Output the (X, Y) coordinate of the center of the cell containing the given text.  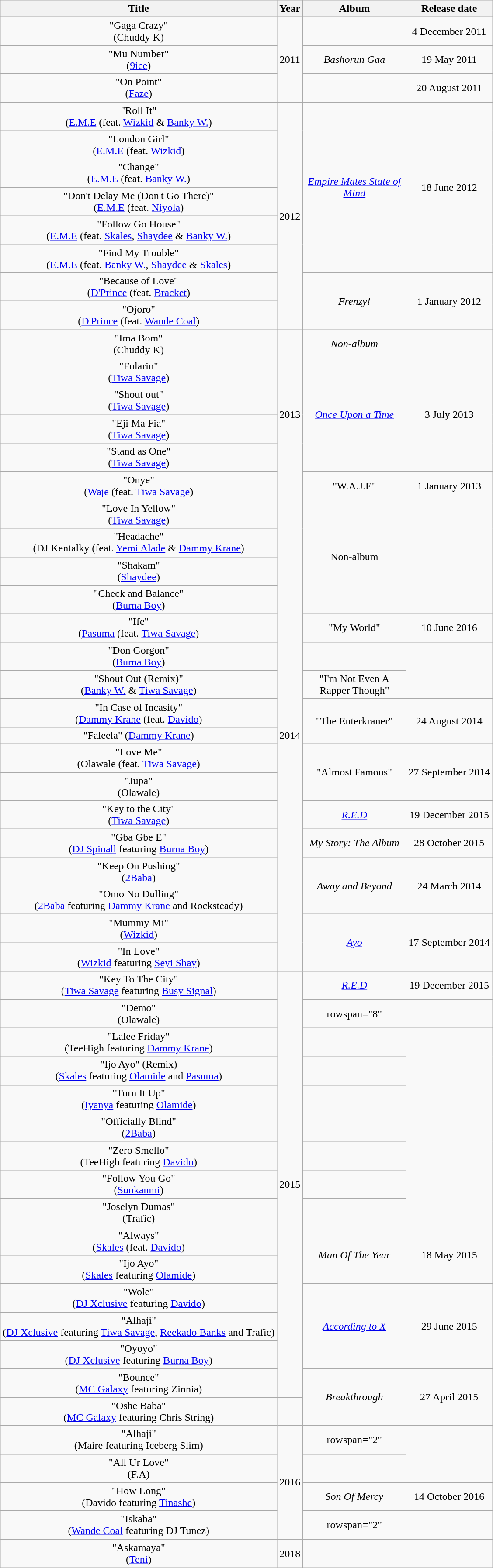
2016 (290, 1482)
Year (290, 9)
10 June 2016 (449, 628)
"Zero Smello" (TeeHigh featuring Davido) (139, 1155)
"Demo" (Olawale) (139, 1014)
Breakthrough (354, 1397)
24 March 2014 (449, 886)
2012 (290, 216)
"Shakam" (Shaydee) (139, 571)
3 July 2013 (449, 415)
"Jupa" (Olawale) (139, 786)
"Ima Bom" (Chuddy K) (139, 343)
"Almost Famous" (354, 772)
"Turn It Up" (Iyanya featuring Olamide) (139, 1099)
Ayo (354, 943)
17 September 2014 (449, 943)
14 October 2016 (449, 1497)
"Gba Gbe E" (DJ Spinall featuring Burna Boy) (139, 844)
1 January 2012 (449, 301)
2011 (290, 59)
"Shout out" (Tiwa Savage) (139, 401)
Empire Mates State of Mind (354, 187)
"Oshe Baba" (MC Galaxy featuring Chris String) (139, 1411)
"Omo No Dulling" (2Baba featuring Dammy Krane and Rocksteady) (139, 900)
27 September 2014 (449, 772)
Bashorun Gaa (354, 59)
"Change" (E.M.E (feat. Banky W.) (139, 173)
"Onye" (Waje (feat. Tiwa Savage) (139, 486)
Release date (449, 9)
Album (354, 9)
"Mu Number" (9ice) (139, 59)
Son Of Mercy (354, 1497)
"My World" (354, 628)
"In Love" (Wizkid featuring Seyi Shay) (139, 957)
"The Enterkraner" (354, 721)
29 June 2015 (449, 1327)
"How Long" (Davido featuring Tinashe) (139, 1497)
"Stand as One" (Tiwa Savage) (139, 458)
"Oyoyo" (DJ Xclusive featuring Burna Boy) (139, 1354)
"Key To The City" (Tiwa Savage featuring Busy Signal) (139, 985)
"Wole" (DJ Xclusive featuring Davido) (139, 1298)
Man Of The Year (354, 1255)
"Ojoro" (D'Prince (feat. Wande Coal) (139, 315)
"Always" (Skales (feat. Davido) (139, 1241)
"Roll It" (E.M.E (feat. Wizkid & Banky W.) (139, 116)
According to X (354, 1327)
"Headache" (DJ Kentalky (feat. Yemi Alade & Dammy Krane) (139, 542)
"Love Me" (Olawale (feat. Tiwa Savage) (139, 758)
"Alhaji" (Maire featuring Iceberg Slim) (139, 1440)
20 August 2011 (449, 88)
"Keep On Pushing" (2Baba) (139, 872)
2013 (290, 414)
Frenzy! (354, 301)
"In Case of Incasity" (Dammy Krane (feat. Davido) (139, 713)
4 December 2011 (449, 31)
"Officially Blind" (2Baba) (139, 1127)
"Key to the City" (Tiwa Savage) (139, 815)
"Askamaya" (Teni) (139, 1554)
18 May 2015 (449, 1255)
"Because of Love" (D'Prince (feat. Bracket) (139, 286)
"Bounce" (MC Galaxy featuring Zinnia) (139, 1383)
1 January 2013 (449, 486)
"Ijo Ayo" (Skales featuring Olamide) (139, 1270)
"Ife" (Pasuma (feat. Tiwa Savage) (139, 628)
27 April 2015 (449, 1397)
"Iskaba" (Wande Coal featuring DJ Tunez) (139, 1525)
Once Upon a Time (354, 415)
24 August 2014 (449, 721)
"Love In Yellow" (Tiwa Savage) (139, 514)
"Eji Ma Fia" (Tiwa Savage) (139, 429)
My Story: The Album (354, 844)
"Shout Out (Remix)" (Banky W. & Tiwa Savage) (139, 685)
"Lalee Friday" (TeeHigh featuring Dammy Krane) (139, 1042)
2018 (290, 1554)
"Ijo Ayo" (Remix) (Skales featuring Olamide and Pasuma) (139, 1071)
28 October 2015 (449, 844)
"Find My Trouble" (E.M.E (feat. Banky W., Shaydee & Skales) (139, 258)
"Follow You Go" (Sunkanmi) (139, 1184)
"Folarin" (Tiwa Savage) (139, 372)
19 May 2011 (449, 59)
"Don't Delay Me (Don't Go There)" (E.M.E (feat. Niyola) (139, 202)
Away and Beyond (354, 886)
Title (139, 9)
"Follow Go House" (E.M.E (feat. Skales, Shaydee & Banky W.) (139, 230)
"Joselyn Dumas" (Trafic) (139, 1212)
18 June 2012 (449, 187)
"W.A.J.E" (354, 486)
"Alhaji" (DJ Xclusive featuring Tiwa Savage, Reekado Banks and Trafic) (139, 1327)
"Mummy Mi" (Wizkid) (139, 928)
2015 (290, 1184)
"Gaga Crazy" (Chuddy K) (139, 31)
"On Point" (Faze) (139, 88)
"London Girl" (E.M.E (feat. Wizkid) (139, 145)
2014 (290, 735)
"All Ur Love" (F.A) (139, 1468)
rowspan="8" (354, 1014)
"Don Gorgon" (Burna Boy) (139, 656)
"Check and Balance" (Burna Boy) (139, 599)
"I'm Not Even A Rapper Though" (354, 685)
"Faleela" (Dammy Krane) (139, 735)
